Detect which cell encompasses the target text, then output its (x, y) center coordinate. 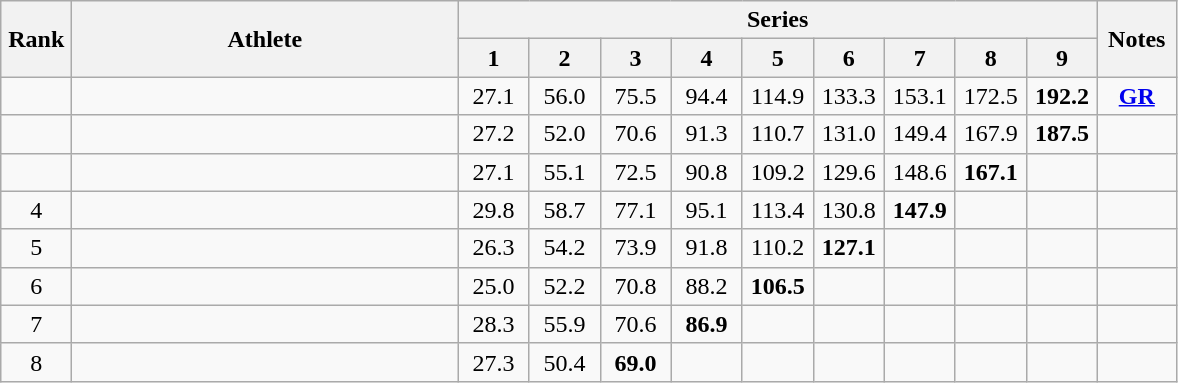
25.0 (494, 286)
110.2 (778, 248)
50.4 (564, 362)
153.1 (920, 96)
29.8 (494, 210)
69.0 (636, 362)
187.5 (1062, 134)
Athlete (265, 39)
70.8 (636, 286)
Notes (1136, 39)
167.1 (990, 172)
91.3 (706, 134)
147.9 (920, 210)
91.8 (706, 248)
130.8 (848, 210)
149.4 (920, 134)
95.1 (706, 210)
72.5 (636, 172)
9 (1062, 58)
55.9 (564, 324)
Series (778, 20)
106.5 (778, 286)
172.5 (990, 96)
192.2 (1062, 96)
1 (494, 58)
75.5 (636, 96)
52.2 (564, 286)
27.3 (494, 362)
90.8 (706, 172)
133.3 (848, 96)
109.2 (778, 172)
55.1 (564, 172)
54.2 (564, 248)
Rank (36, 39)
28.3 (494, 324)
58.7 (564, 210)
131.0 (848, 134)
3 (636, 58)
86.9 (706, 324)
88.2 (706, 286)
129.6 (848, 172)
26.3 (494, 248)
2 (564, 58)
148.6 (920, 172)
56.0 (564, 96)
73.9 (636, 248)
52.0 (564, 134)
114.9 (778, 96)
27.2 (494, 134)
127.1 (848, 248)
94.4 (706, 96)
GR (1136, 96)
110.7 (778, 134)
167.9 (990, 134)
113.4 (778, 210)
77.1 (636, 210)
